Pinpoint the cell where the given text exists, returning its (x, y) midpoint coordinate. 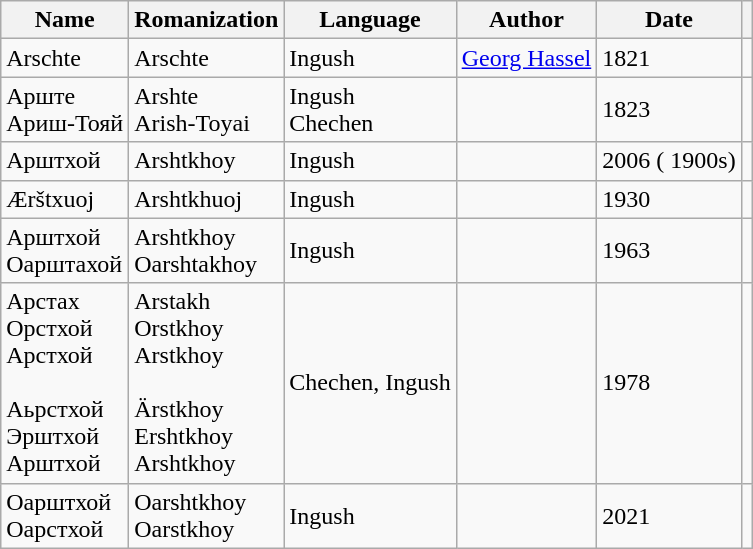
1978 (669, 383)
Author (526, 20)
IngushChechen (370, 110)
Date (669, 20)
Georg Hassel (526, 58)
Language (370, 20)
2006 ( 1900s) (669, 161)
2021 (669, 516)
Arshtkhuoj (206, 199)
1821 (669, 58)
Arshtkhoy (206, 161)
АрштхойОарштахой (65, 250)
АрстахОрстхойАрстхойАьрстхойЭрштхойАрштхой (65, 383)
ArshtkhoyOarshtakhoy (206, 250)
ArstakhOrstkhoyArstkhoyÄrstkhoyErshtkhoyArshtkhoy (206, 383)
1930 (669, 199)
Ærštxuoj (65, 199)
АрштеАриш-Тояй (65, 110)
ОарштхойОарстхой (65, 516)
Romanization (206, 20)
1963 (669, 250)
Name (65, 20)
1823 (669, 110)
Chechen, Ingush (370, 383)
Арштхой (65, 161)
OarshtkhoyOarstkhoy (206, 516)
ArshteArish-Toyai (206, 110)
